Determine the [X, Y] coordinate at the center of the cell enclosing the given text.  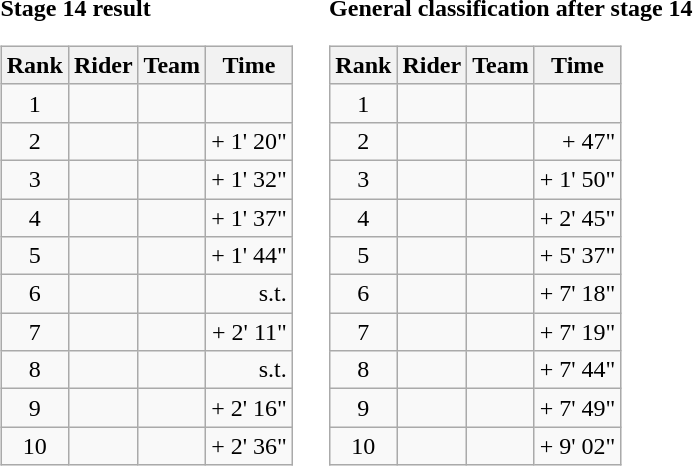
+ 2' 11" [250, 332]
+ 7' 18" [578, 294]
+ 2' 36" [250, 446]
+ 7' 19" [578, 332]
+ 1' 44" [250, 256]
+ 1' 37" [250, 217]
+ 7' 44" [578, 370]
+ 5' 37" [578, 256]
+ 2' 16" [250, 408]
+ 9' 02" [578, 446]
+ 1' 20" [250, 141]
+ 7' 49" [578, 408]
+ 2' 45" [578, 217]
+ 1' 50" [578, 179]
+ 1' 32" [250, 179]
+ 47" [578, 141]
